Scan for the cell matching the given text and deliver its [x, y] coordinate at center. 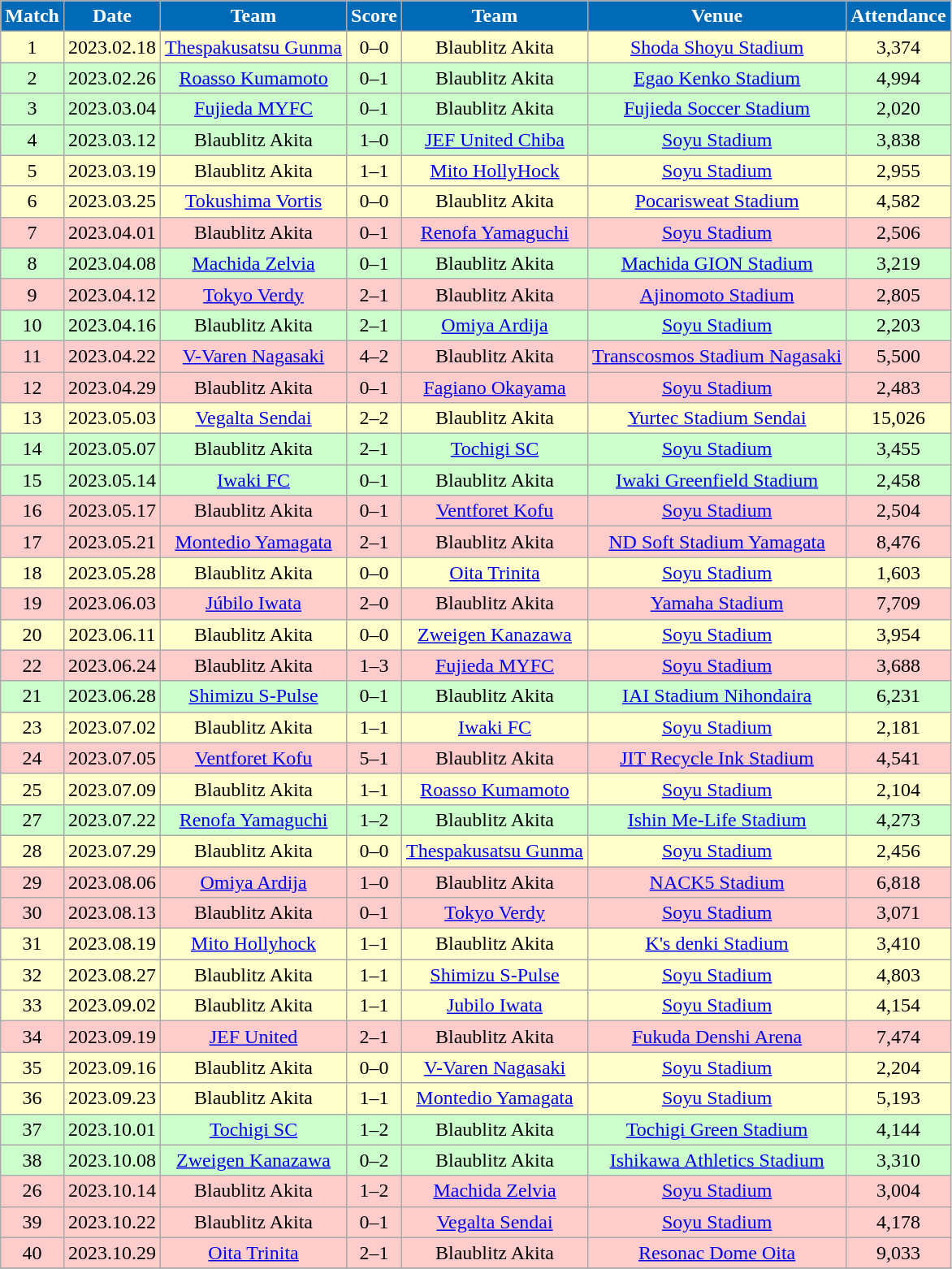
5,193 [898, 1098]
2023.06.28 [112, 696]
2 [32, 78]
7,709 [898, 604]
22 [32, 665]
20 [32, 634]
4 [32, 140]
Júbilo Iwata [253, 604]
23 [32, 727]
35 [32, 1068]
2023.05.03 [112, 418]
Ishin Me-Life Stadium [717, 820]
2023.10.29 [112, 1253]
4,803 [898, 975]
2023.04.12 [112, 294]
2,204 [898, 1068]
2,506 [898, 232]
2,955 [898, 171]
2,203 [898, 325]
Pocarisweat Stadium [717, 201]
JEF United Chiba [495, 140]
1–3 [374, 665]
4,144 [898, 1129]
2,020 [898, 109]
27 [32, 820]
2023.05.28 [112, 573]
32 [32, 975]
Attendance [898, 16]
7 [32, 232]
2023.07.05 [112, 758]
ND Soft Stadium Yamagata [717, 542]
NACK5 Stadium [717, 881]
8,476 [898, 542]
37 [32, 1129]
Fagiano Okayama [495, 388]
Machida GION Stadium [717, 263]
2023.03.19 [112, 171]
Match [32, 16]
1,603 [898, 573]
2,104 [898, 789]
30 [32, 913]
Jubilo Iwata [495, 1006]
9,033 [898, 1253]
2023.09.02 [112, 1006]
3,374 [898, 47]
Mito Hollyhock [253, 944]
3,310 [898, 1160]
3,410 [898, 944]
2023.05.17 [112, 511]
2,504 [898, 511]
3,688 [898, 665]
3 [32, 109]
4,154 [898, 1006]
2,805 [898, 294]
2023.08.06 [112, 881]
2023.05.07 [112, 449]
Tochigi Green Stadium [717, 1129]
2023.10.08 [112, 1160]
3,004 [898, 1191]
Yurtec Stadium Sendai [717, 418]
0–2 [374, 1160]
Venue [717, 16]
2023.05.21 [112, 542]
2023.07.09 [112, 789]
2023.04.16 [112, 325]
16 [32, 511]
Score [374, 16]
1 [32, 47]
2023.03.25 [112, 201]
2,181 [898, 727]
Fujieda Soccer Stadium [717, 109]
2,456 [898, 851]
5,500 [898, 356]
17 [32, 542]
12 [32, 388]
2023.07.29 [112, 851]
2–0 [374, 604]
2–2 [374, 418]
4,273 [898, 820]
38 [32, 1160]
2023.09.16 [112, 1068]
Fukuda Denshi Arena [717, 1037]
IAI Stadium Nihondaira [717, 696]
25 [32, 789]
8 [32, 263]
2023.10.22 [112, 1222]
JEF United [253, 1037]
2023.09.23 [112, 1098]
31 [32, 944]
2023.04.29 [112, 388]
2023.02.18 [112, 47]
2023.02.26 [112, 78]
2023.04.08 [112, 263]
18 [32, 573]
4,582 [898, 201]
3,838 [898, 140]
15 [32, 480]
JIT Recycle Ink Stadium [717, 758]
K's denki Stadium [717, 944]
2023.03.04 [112, 109]
6,818 [898, 881]
Egao Kenko Stadium [717, 78]
36 [32, 1098]
Tokushima Vortis [253, 201]
40 [32, 1253]
Transcosmos Stadium Nagasaki [717, 356]
Resonac Dome Oita [717, 1253]
14 [32, 449]
24 [32, 758]
2023.08.19 [112, 944]
21 [32, 696]
2023.03.12 [112, 140]
4,994 [898, 78]
Ishikawa Athletics Stadium [717, 1160]
5 [32, 171]
2,458 [898, 480]
2023.04.01 [112, 232]
34 [32, 1037]
2023.06.11 [112, 634]
Iwaki Greenfield Stadium [717, 480]
2023.10.01 [112, 1129]
Shoda Shoyu Stadium [717, 47]
26 [32, 1191]
2023.06.03 [112, 604]
2023.06.24 [112, 665]
Ajinomoto Stadium [717, 294]
2023.10.14 [112, 1191]
6 [32, 201]
7,474 [898, 1037]
3,954 [898, 634]
Yamaha Stadium [717, 604]
6,231 [898, 696]
13 [32, 418]
2023.08.13 [112, 913]
5–1 [374, 758]
39 [32, 1222]
2023.07.22 [112, 820]
28 [32, 851]
4,541 [898, 758]
2,483 [898, 388]
4–2 [374, 356]
Date [112, 16]
2023.05.14 [112, 480]
10 [32, 325]
3,455 [898, 449]
2023.08.27 [112, 975]
11 [32, 356]
29 [32, 881]
2023.07.02 [112, 727]
19 [32, 604]
4,178 [898, 1222]
2023.04.22 [112, 356]
3,071 [898, 913]
Mito HollyHock [495, 171]
9 [32, 294]
15,026 [898, 418]
2023.09.19 [112, 1037]
3,219 [898, 263]
33 [32, 1006]
